Search for the cell housing the specified text and yield its [x, y] center coordinate. 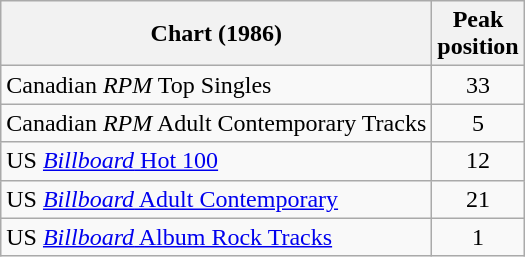
33 [478, 85]
US Billboard Album Rock Tracks [216, 237]
Peakposition [478, 34]
US Billboard Hot 100 [216, 161]
Chart (1986) [216, 34]
Canadian RPM Top Singles [216, 85]
1 [478, 237]
21 [478, 199]
Canadian RPM Adult Contemporary Tracks [216, 123]
12 [478, 161]
5 [478, 123]
US Billboard Adult Contemporary [216, 199]
